Return the (x, y) coordinate for the center point of the cell that contains the specified text.  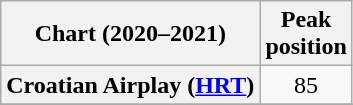
Chart (2020–2021) (130, 34)
85 (306, 85)
Croatian Airplay (HRT) (130, 85)
Peakposition (306, 34)
